Return the [x, y] coordinate for the center point of the cell that contains the specified text.  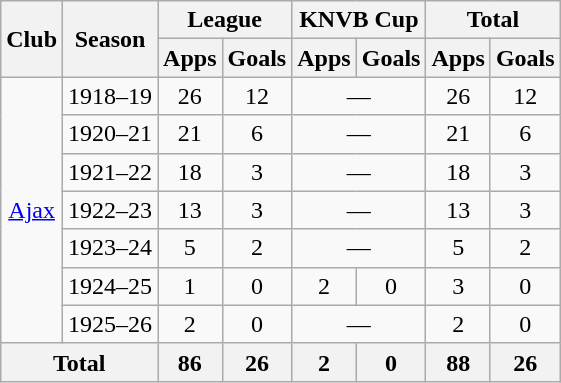
1921–22 [110, 172]
1 [190, 286]
Club [32, 39]
1920–21 [110, 134]
League [225, 20]
1923–24 [110, 248]
KNVB Cup [359, 20]
1925–26 [110, 324]
86 [190, 362]
1918–19 [110, 96]
88 [458, 362]
1924–25 [110, 286]
Season [110, 39]
1922–23 [110, 210]
Ajax [32, 210]
